Capture the cell that displays the provided text and extract its (x, y) central coordinate. 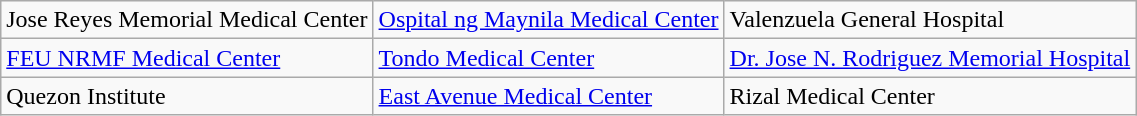
Rizal Medical Center (930, 96)
Quezon Institute (187, 96)
FEU NRMF Medical Center (187, 58)
Dr. Jose N. Rodriguez Memorial Hospital (930, 58)
Ospital ng Maynila Medical Center (548, 20)
Valenzuela General Hospital (930, 20)
East Avenue Medical Center (548, 96)
Jose Reyes Memorial Medical Center (187, 20)
Tondo Medical Center (548, 58)
